Provide the [X, Y] coordinate of the cell's center where the given text is located.  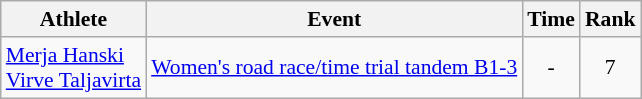
Event [334, 19]
Women's road race/time trial tandem B1-3 [334, 68]
- [551, 68]
7 [610, 68]
Athlete [74, 19]
Rank [610, 19]
Time [551, 19]
Merja Hanski Virve Taljavirta [74, 68]
